Locate the cell with the specified text and output its (x, y) center coordinate. 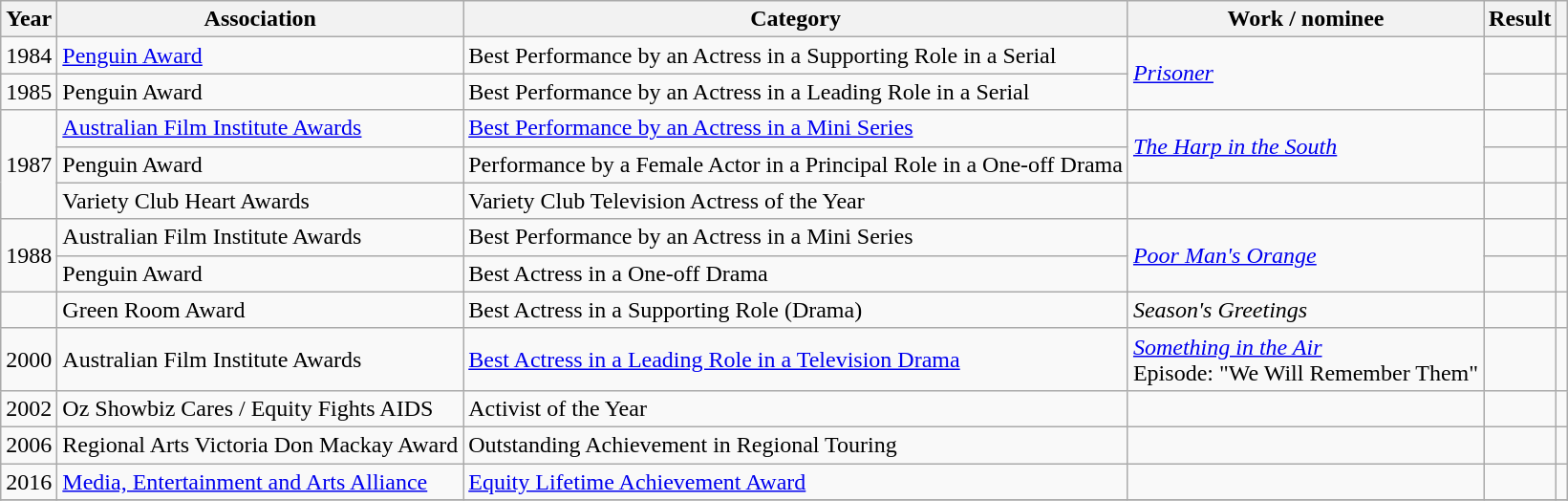
1984 (29, 55)
Media, Entertainment and Arts Alliance (260, 481)
Performance by a Female Actor in a Principal Role in a One-off Drama (796, 164)
The Harp in the South (1305, 146)
2006 (29, 445)
Poor Man's Orange (1305, 255)
Best Actress in a Leading Role in a Television Drama (796, 359)
Best Actress in a One-off Drama (796, 273)
Best Performance by an Actress in a Supporting Role in a Serial (796, 55)
Equity Lifetime Achievement Award (796, 481)
2016 (29, 481)
Something in the AirEpisode: "We Will Remember Them" (1305, 359)
1987 (29, 164)
Regional Arts Victoria Don Mackay Award (260, 445)
Variety Club Television Actress of the Year (796, 201)
Season's Greetings (1305, 310)
Outstanding Achievement in Regional Touring (796, 445)
Best Actress in a Supporting Role (Drama) (796, 310)
Work / nominee (1305, 19)
Year (29, 19)
Prisoner (1305, 74)
Association (260, 19)
Variety Club Heart Awards (260, 201)
Category (796, 19)
Result (1520, 19)
1988 (29, 255)
2000 (29, 359)
Oz Showbiz Cares / Equity Fights AIDS (260, 408)
Best Performance by an Actress in a Leading Role in a Serial (796, 92)
Green Room Award (260, 310)
2002 (29, 408)
1985 (29, 92)
Activist of the Year (796, 408)
